Search for the cell housing the specified text and yield its [x, y] center coordinate. 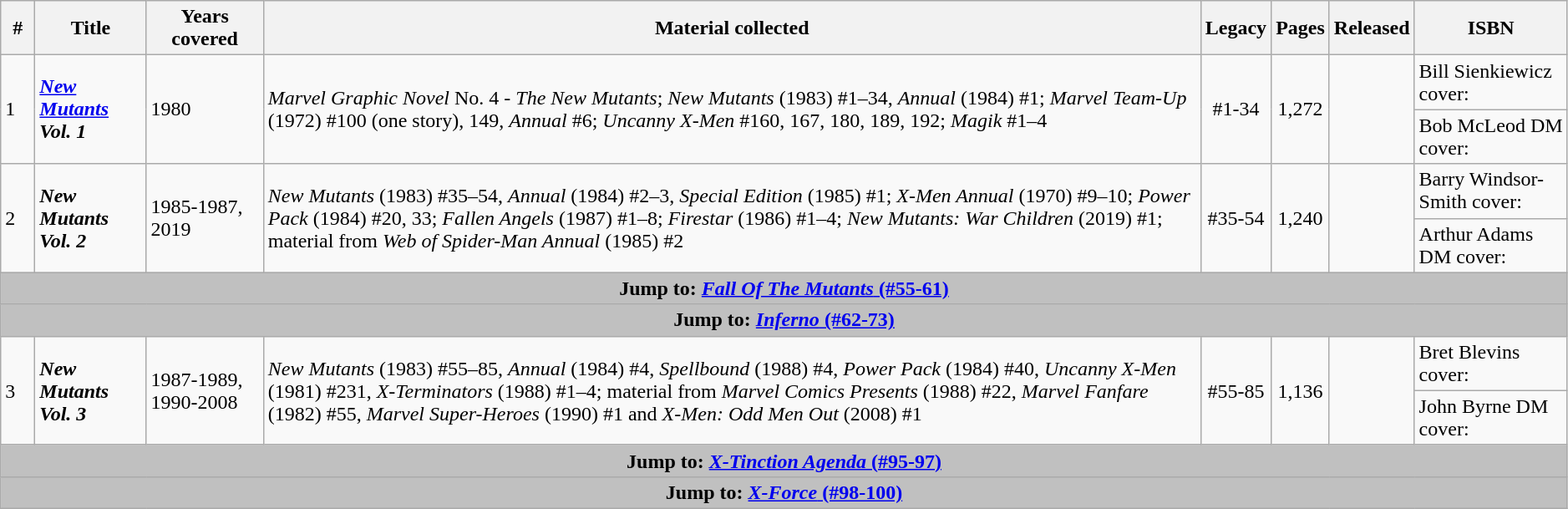
Jump to: Fall Of The Mutants (#55-61) [784, 288]
2 [18, 218]
#55-85 [1236, 390]
John Byrne DM cover: [1490, 418]
Bill Sienkiewicz cover: [1490, 82]
1980 [205, 109]
# [18, 28]
Material collected [732, 28]
1,136 [1301, 390]
Arthur Adams DM cover: [1490, 246]
Years covered [205, 28]
Bob McLeod DM cover: [1490, 137]
Pages [1301, 28]
New Mutants Vol. 1 [90, 109]
3 [18, 390]
Jump to: X-Tinction Agenda (#95-97) [784, 461]
#35-54 [1236, 218]
Legacy [1236, 28]
Released [1372, 28]
Title [90, 28]
1985-1987, 2019 [205, 218]
New Mutants Vol. 2 [90, 218]
Barry Windsor-Smith cover: [1490, 191]
#1-34 [1236, 109]
ISBN [1490, 28]
Jump to: Inferno (#62-73) [784, 320]
Jump to: X-Force (#98-100) [784, 492]
New Mutants Vol. 3 [90, 390]
Bret Blevins cover: [1490, 363]
1987-1989, 1990-2008 [205, 390]
1 [18, 109]
1,240 [1301, 218]
1,272 [1301, 109]
